Scan for the cell matching the given text and deliver its (x, y) coordinate at center. 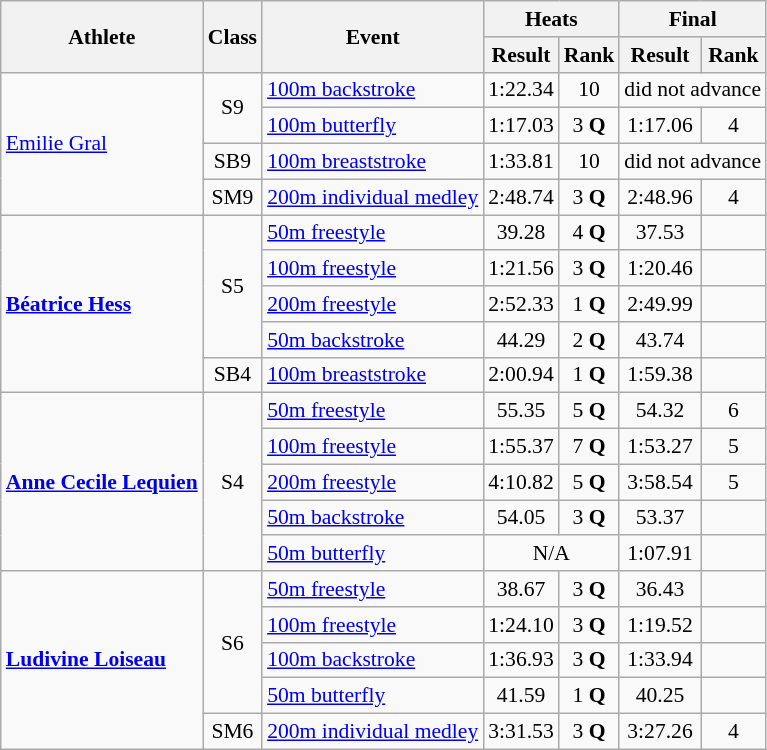
53.37 (660, 518)
SB9 (232, 162)
39.28 (520, 233)
2:48.74 (520, 197)
1:24.10 (520, 625)
7 Q (590, 447)
6 (734, 411)
55.35 (520, 411)
1:33.94 (660, 660)
43.74 (660, 340)
2:00.94 (520, 375)
1:55.37 (520, 447)
Ludivine Loiseau (102, 660)
SB4 (232, 375)
N/A (551, 554)
Class (232, 36)
2:52.33 (520, 304)
1:20.46 (660, 269)
1:33.81 (520, 162)
3:31.53 (520, 732)
1:17.03 (520, 126)
44.29 (520, 340)
2:49.99 (660, 304)
1:36.93 (520, 660)
3:58.54 (660, 482)
1:22.34 (520, 90)
Béatrice Hess (102, 304)
S9 (232, 108)
Athlete (102, 36)
1:07.91 (660, 554)
1:19.52 (660, 625)
41.59 (520, 696)
SM9 (232, 197)
1:59.38 (660, 375)
Heats (551, 19)
SM6 (232, 732)
1:21.56 (520, 269)
2:48.96 (660, 197)
1:53.27 (660, 447)
4:10.82 (520, 482)
Anne Cecile Lequien (102, 482)
S5 (232, 286)
Event (372, 36)
38.67 (520, 589)
Emilie Gral (102, 143)
Final (692, 19)
37.53 (660, 233)
4 Q (590, 233)
54.32 (660, 411)
100m butterfly (372, 126)
36.43 (660, 589)
1:17.06 (660, 126)
S4 (232, 482)
40.25 (660, 696)
54.05 (520, 518)
3:27.26 (660, 732)
S6 (232, 642)
2 Q (590, 340)
